Detect which cell encompasses the target text, then output its (x, y) center coordinate. 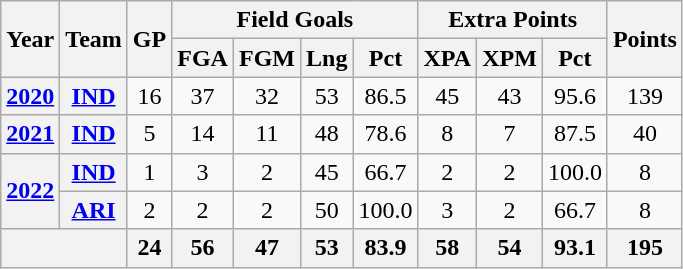
Points (644, 39)
37 (203, 96)
56 (203, 248)
43 (510, 96)
87.5 (574, 134)
11 (266, 134)
139 (644, 96)
54 (510, 248)
FGA (203, 58)
5 (149, 134)
78.6 (386, 134)
1 (149, 172)
50 (327, 210)
Lng (327, 58)
2022 (30, 191)
ARI (94, 210)
48 (327, 134)
32 (266, 96)
24 (149, 248)
2020 (30, 96)
XPM (510, 58)
7 (510, 134)
Extra Points (512, 20)
195 (644, 248)
Year (30, 39)
95.6 (574, 96)
93.1 (574, 248)
16 (149, 96)
47 (266, 248)
XPA (448, 58)
2021 (30, 134)
14 (203, 134)
86.5 (386, 96)
83.9 (386, 248)
Team (94, 39)
GP (149, 39)
Field Goals (295, 20)
FGM (266, 58)
58 (448, 248)
40 (644, 134)
